Detect which cell encompasses the target text, then output its (x, y) center coordinate. 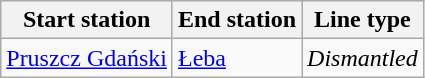
End station (236, 20)
Pruszcz Gdański (87, 58)
Dismantled (363, 58)
Start station (87, 20)
Line type (363, 20)
Łeba (236, 58)
